For the text-containing cell, return its midpoint in (x, y) coordinate format. 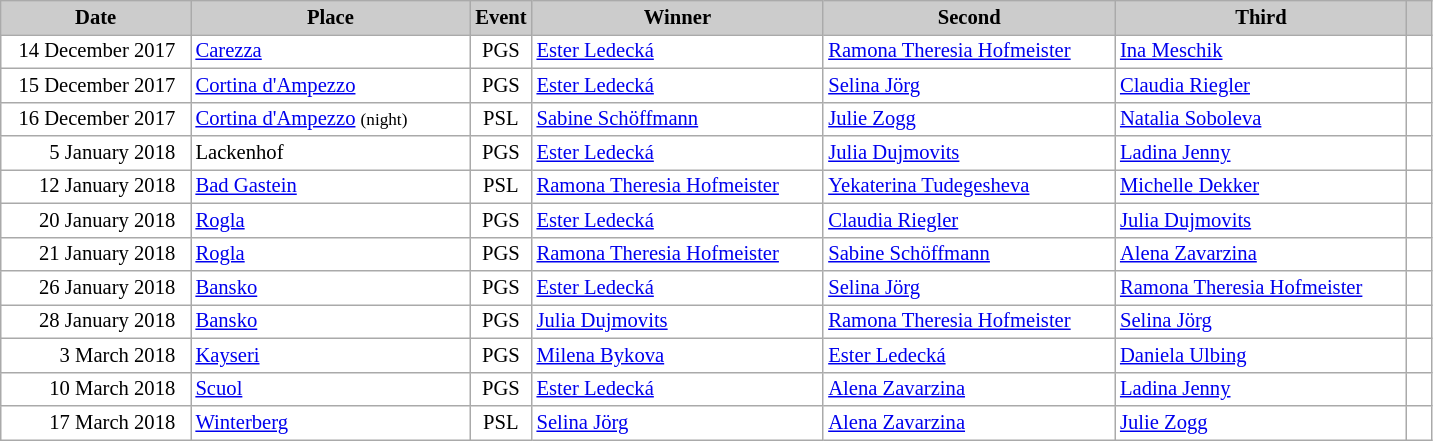
Second (969, 17)
12 January 2018 (96, 186)
Lackenhof (330, 153)
Winterberg (330, 423)
Cortina d'Ampezzo (330, 85)
Natalia Soboleva (1261, 119)
Ina Meschik (1261, 51)
20 January 2018 (96, 220)
Cortina d'Ampezzo (night) (330, 119)
26 January 2018 (96, 287)
Kayseri (330, 355)
3 March 2018 (96, 355)
Yekaterina Tudegesheva (969, 186)
16 December 2017 (96, 119)
21 January 2018 (96, 254)
Bad Gastein (330, 186)
Michelle Dekker (1261, 186)
Carezza (330, 51)
Date (96, 17)
Milena Bykova (678, 355)
Third (1261, 17)
14 December 2017 (96, 51)
Place (330, 17)
Winner (678, 17)
Daniela Ulbing (1261, 355)
17 March 2018 (96, 423)
5 January 2018 (96, 153)
Event (500, 17)
Scuol (330, 389)
28 January 2018 (96, 321)
15 December 2017 (96, 85)
10 March 2018 (96, 389)
